Identify which cell holds the provided text, then report its [x, y] central coordinate. 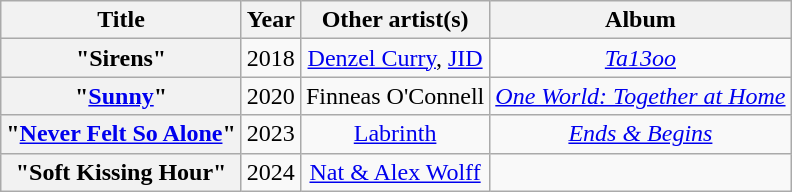
"Soft Kissing Hour" [122, 172]
2018 [270, 58]
"Never Felt So Alone" [122, 134]
Labrinth [394, 134]
Ta13oo [640, 58]
Title [122, 20]
Other artist(s) [394, 20]
Nat & Alex Wolff [394, 172]
"Sunny" [122, 96]
"Sirens" [122, 58]
2023 [270, 134]
2024 [270, 172]
Finneas O'Connell [394, 96]
Denzel Curry, JID [394, 58]
One World: Together at Home [640, 96]
Ends & Begins [640, 134]
Year [270, 20]
2020 [270, 96]
Album [640, 20]
